Provide the [X, Y] coordinate of the cell's center where the given text is located.  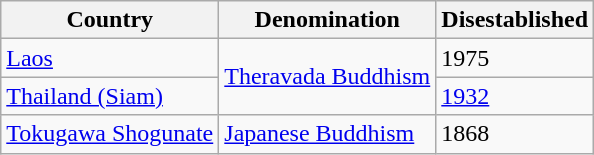
Tokugawa Shogunate [110, 134]
1975 [515, 58]
Japanese Buddhism [328, 134]
Country [110, 20]
1932 [515, 96]
Theravada Buddhism [328, 77]
Denomination [328, 20]
Disestablished [515, 20]
Thailand (Siam) [110, 96]
Laos [110, 58]
1868 [515, 134]
